Pinpoint the cell where the given text exists, returning its (X, Y) midpoint coordinate. 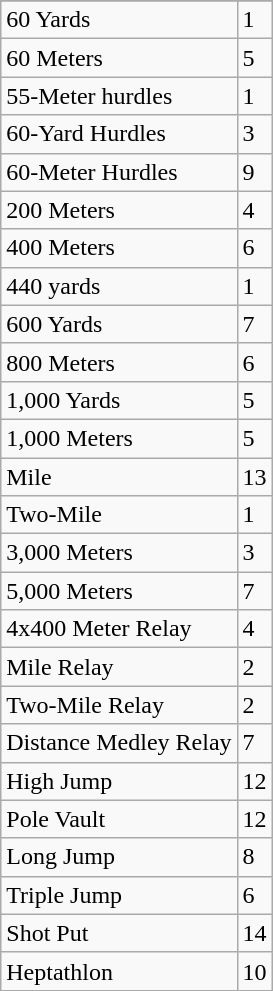
Shot Put (119, 933)
14 (254, 933)
3,000 Meters (119, 553)
200 Meters (119, 210)
Pole Vault (119, 819)
600 Yards (119, 324)
13 (254, 477)
1,000 Meters (119, 438)
Mile Relay (119, 667)
Distance Medley Relay (119, 743)
60 Yards (119, 20)
1,000 Yards (119, 400)
Mile (119, 477)
60-Yard Hurdles (119, 134)
5,000 Meters (119, 591)
Long Jump (119, 857)
55-Meter hurdles (119, 96)
Triple Jump (119, 895)
High Jump (119, 781)
60 Meters (119, 58)
9 (254, 172)
4x400 Meter Relay (119, 629)
60-Meter Hurdles (119, 172)
400 Meters (119, 248)
440 yards (119, 286)
800 Meters (119, 362)
8 (254, 857)
Heptathlon (119, 971)
Two-Mile (119, 515)
10 (254, 971)
Two-Mile Relay (119, 705)
